Search for the cell housing the specified text and yield its (X, Y) center coordinate. 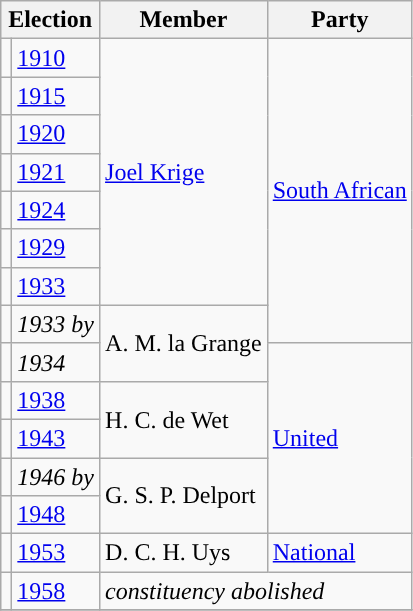
South African (340, 191)
Member (184, 20)
D. C. H. Uys (184, 553)
1934 (56, 362)
A. M. la Grange (184, 343)
1953 (56, 553)
1924 (56, 210)
G. S. P. Delport (184, 496)
1929 (56, 248)
H. C. de Wet (184, 419)
1920 (56, 134)
1958 (56, 591)
1938 (56, 400)
1910 (56, 58)
1933 (56, 286)
Party (340, 20)
1921 (56, 172)
National (340, 553)
1948 (56, 515)
United (340, 438)
Election (50, 20)
1915 (56, 96)
1943 (56, 438)
constituency abolished (256, 591)
1946 by (56, 477)
1933 by (56, 324)
Joel Krige (184, 172)
